Return [x, y] of the center of cell containing provided text 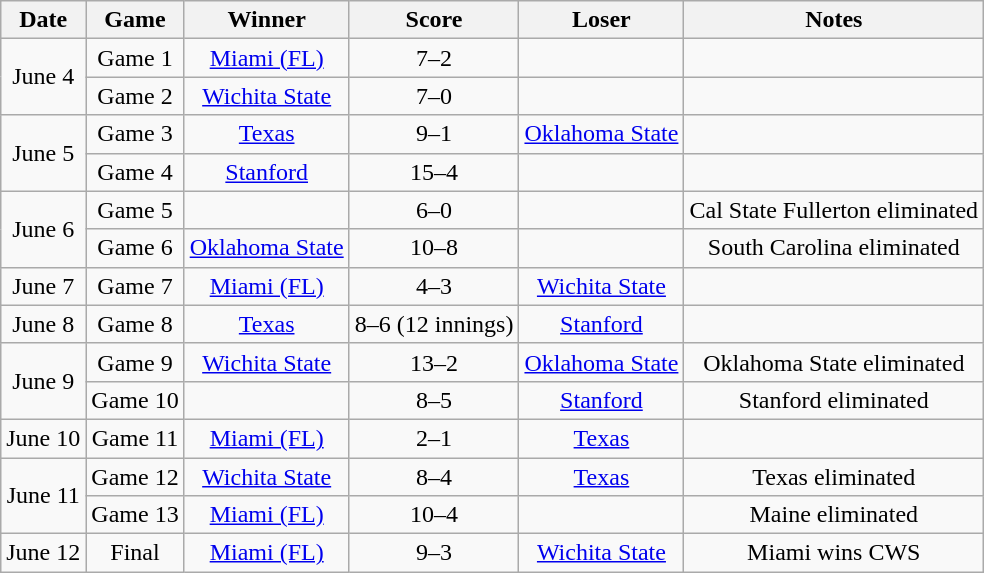
9–1 [434, 134]
Stanford eliminated [834, 400]
2–1 [434, 438]
Miami wins CWS [834, 553]
Game 11 [135, 438]
June 6 [44, 229]
Game 6 [135, 248]
8–5 [434, 400]
South Carolina eliminated [834, 248]
8–4 [434, 477]
June 12 [44, 553]
Notes [834, 20]
June 7 [44, 286]
13–2 [434, 362]
Cal State Fullerton eliminated [834, 210]
7–2 [434, 58]
Winner [266, 20]
June 4 [44, 77]
Oklahoma State eliminated [834, 362]
6–0 [434, 210]
Loser [602, 20]
15–4 [434, 172]
Game 8 [135, 324]
June 11 [44, 496]
Game 4 [135, 172]
Game 13 [135, 515]
Game 2 [135, 96]
Maine eliminated [834, 515]
Texas eliminated [834, 477]
Final [135, 553]
Game 1 [135, 58]
9–3 [434, 553]
10–4 [434, 515]
Game 10 [135, 400]
Game 12 [135, 477]
7–0 [434, 96]
Game 3 [135, 134]
4–3 [434, 286]
10–8 [434, 248]
Date [44, 20]
Game 7 [135, 286]
June 5 [44, 153]
Score [434, 20]
June 8 [44, 324]
June 10 [44, 438]
Game 9 [135, 362]
June 9 [44, 381]
Game 5 [135, 210]
Game [135, 20]
8–6 (12 innings) [434, 324]
